Scan for the cell matching the given text and deliver its (x, y) coordinate at center. 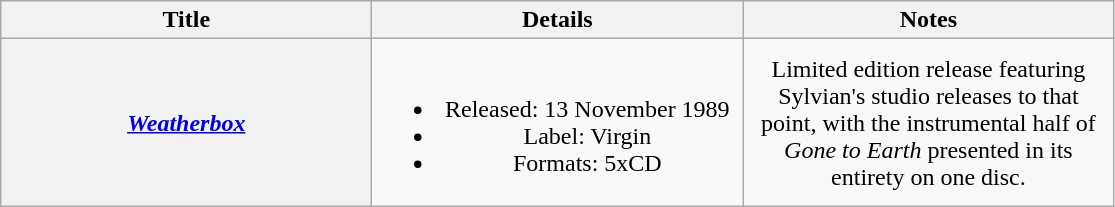
Title (186, 20)
Released: 13 November 1989Label: VirginFormats: 5xCD (558, 122)
Weatherbox (186, 122)
Details (558, 20)
Notes (928, 20)
